Return the (x, y) coordinate for the center point of the cell that contains the specified text.  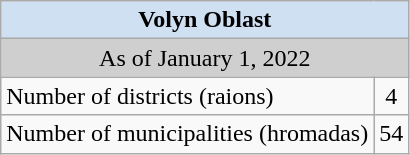
54 (392, 134)
As of January 1, 2022 (205, 58)
Volyn Oblast (205, 20)
4 (392, 96)
Number of districts (raions) (188, 96)
Number of municipalities (hromadas) (188, 134)
